Return the [X, Y] coordinate for the center point of the cell that contains the specified text.  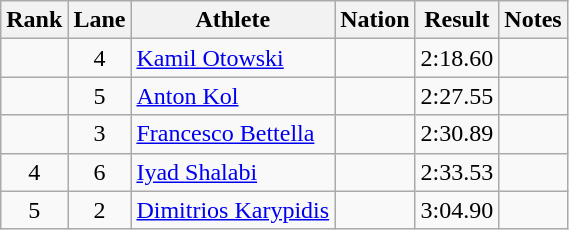
Athlete [233, 20]
2:30.89 [457, 134]
Rank [34, 20]
Francesco Bettella [233, 134]
Lane [100, 20]
3:04.90 [457, 210]
Nation [375, 20]
2:18.60 [457, 58]
Result [457, 20]
Notes [533, 20]
2:27.55 [457, 96]
6 [100, 172]
Dimitrios Karypidis [233, 210]
Anton Kol [233, 96]
Kamil Otowski [233, 58]
3 [100, 134]
2:33.53 [457, 172]
Iyad Shalabi [233, 172]
2 [100, 210]
